Determine the (X, Y) coordinate at the center of the cell enclosing the given text.  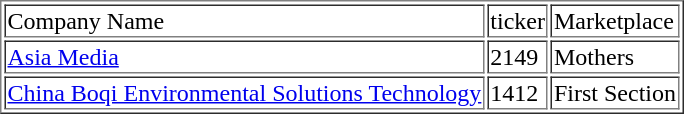
ticker (518, 20)
First Section (615, 92)
Asia Media (244, 56)
1412 (518, 92)
Company Name (244, 20)
2149 (518, 56)
China Boqi Environmental Solutions Technology (244, 92)
Marketplace (615, 20)
Mothers (615, 56)
